For the text-containing cell, return its midpoint in [X, Y] coordinate format. 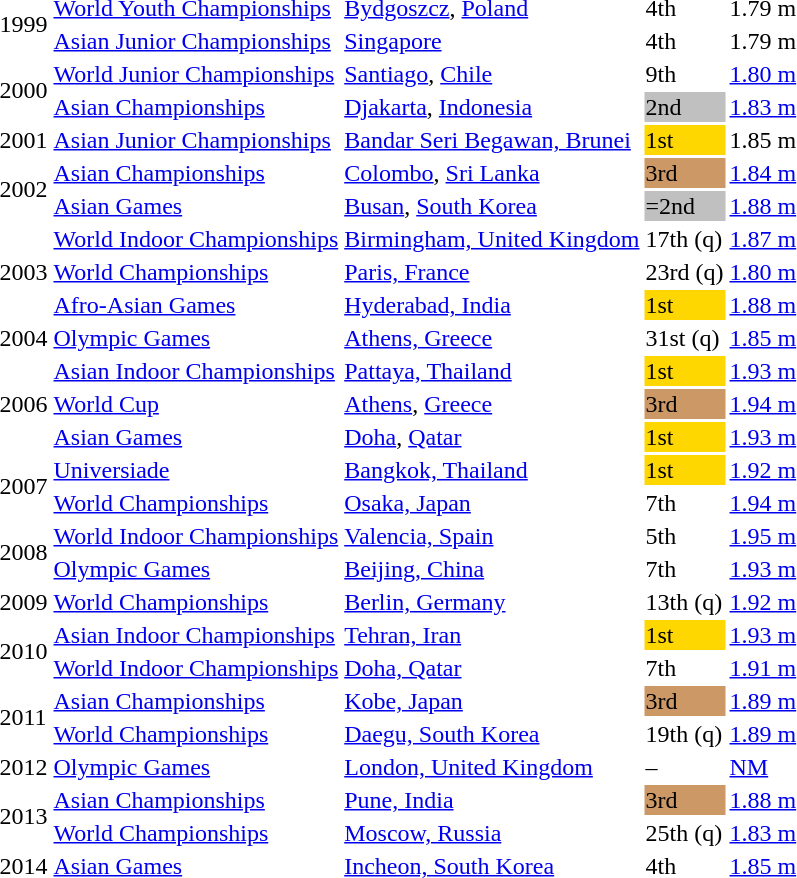
Kobe, Japan [492, 701]
World Cup [196, 404]
Daegu, South Korea [492, 734]
Bandar Seri Begawan, Brunei [492, 140]
Universiade [196, 470]
2nd [684, 107]
Osaka, Japan [492, 503]
Pune, India [492, 800]
Djakarta, Indonesia [492, 107]
Tehran, Iran [492, 635]
=2nd [684, 206]
Colombo, Sri Lanka [492, 173]
Singapore [492, 41]
World Junior Championships [196, 74]
25th (q) [684, 833]
Afro-Asian Games [196, 305]
31st (q) [684, 338]
Beijing, China [492, 569]
Birmingham, United Kingdom [492, 239]
17th (q) [684, 239]
Pattaya, Thailand [492, 371]
Valencia, Spain [492, 536]
9th [684, 74]
13th (q) [684, 602]
23rd (q) [684, 272]
Santiago, Chile [492, 74]
Hyderabad, India [492, 305]
London, United Kingdom [492, 767]
Busan, South Korea [492, 206]
Bangkok, Thailand [492, 470]
5th [684, 536]
4th [684, 41]
19th (q) [684, 734]
– [684, 767]
Berlin, Germany [492, 602]
Moscow, Russia [492, 833]
Paris, France [492, 272]
